Pinpoint the cell where the given text exists, returning its (x, y) midpoint coordinate. 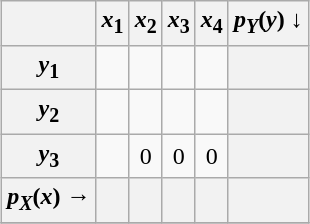
pY(y) ↓ (268, 23)
x1 (112, 23)
x3 (178, 23)
y3 (49, 156)
y1 (49, 67)
y2 (49, 111)
x2 (146, 23)
x4 (212, 23)
pX(x) → (49, 200)
